Scan for the cell matching the given text and deliver its [X, Y] coordinate at center. 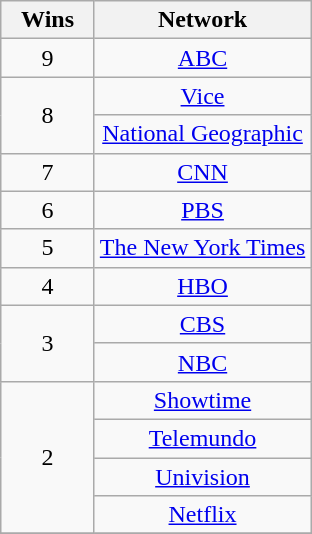
Network [202, 20]
8 [48, 115]
9 [48, 58]
The New York Times [202, 248]
NBC [202, 362]
2 [48, 457]
Vice [202, 96]
PBS [202, 210]
CBS [202, 324]
Telemundo [202, 438]
National Geographic [202, 134]
6 [48, 210]
Showtime [202, 400]
Netflix [202, 515]
3 [48, 343]
4 [48, 286]
5 [48, 248]
CNN [202, 172]
7 [48, 172]
ABC [202, 58]
Wins [48, 20]
Univision [202, 477]
HBO [202, 286]
